Return the [x, y] coordinate for the center point of the cell that contains the specified text.  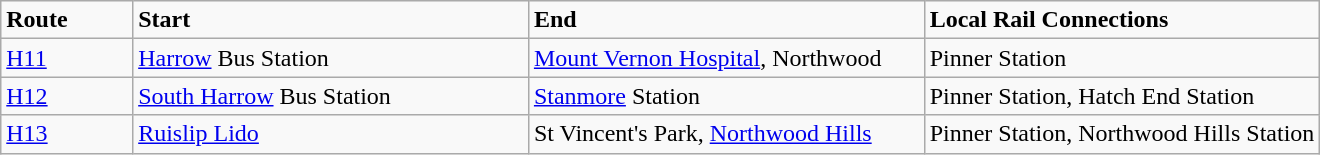
Pinner Station, Hatch End Station [1122, 96]
End [726, 20]
Route [67, 20]
Start [331, 20]
Pinner Station, Northwood Hills Station [1122, 134]
South Harrow Bus Station [331, 96]
Stanmore Station [726, 96]
Harrow Bus Station [331, 58]
Ruislip Lido [331, 134]
St Vincent's Park, Northwood Hills [726, 134]
Pinner Station [1122, 58]
Local Rail Connections [1122, 20]
H13 [67, 134]
H12 [67, 96]
Mount Vernon Hospital, Northwood [726, 58]
H11 [67, 58]
